Output the (X, Y) coordinate of the center of the cell containing the given text.  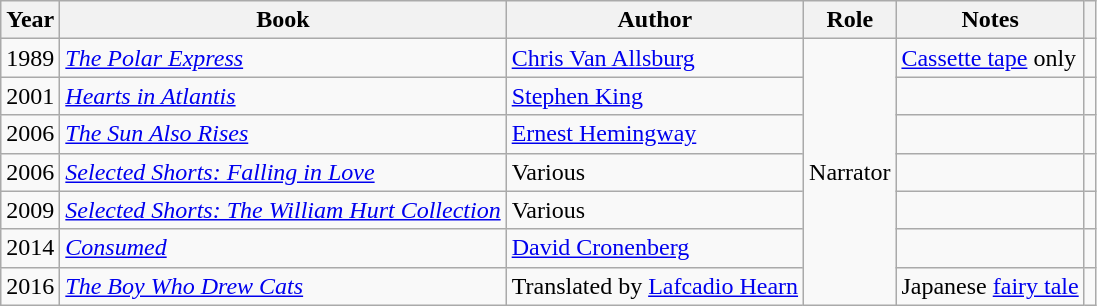
2001 (30, 96)
2014 (30, 248)
Ernest Hemingway (654, 134)
David Cronenberg (654, 248)
Chris Van Allsburg (654, 58)
Consumed (283, 248)
Selected Shorts: Falling in Love (283, 172)
Stephen King (654, 96)
1989 (30, 58)
Notes (990, 20)
Author (654, 20)
2016 (30, 286)
Role (850, 20)
Japanese fairy tale (990, 286)
Hearts in Atlantis (283, 96)
Selected Shorts: The William Hurt Collection (283, 210)
Year (30, 20)
2009 (30, 210)
The Boy Who Drew Cats (283, 286)
Narrator (850, 172)
Translated by Lafcadio Hearn (654, 286)
Cassette tape only (990, 58)
The Polar Express (283, 58)
Book (283, 20)
The Sun Also Rises (283, 134)
